From the cell containing the given text, extract its center point as (X, Y) coordinate. 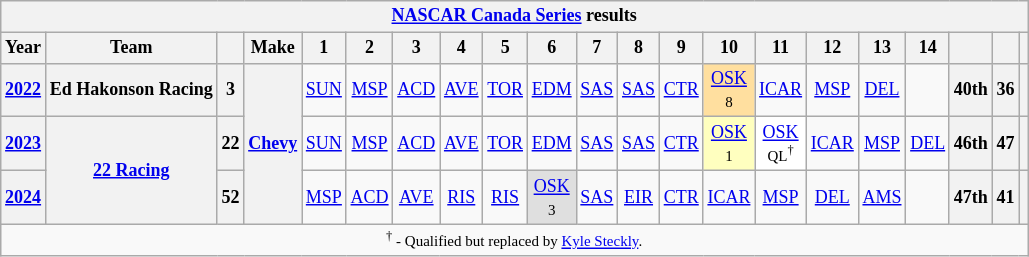
Year (24, 48)
AMS (882, 198)
1 (324, 48)
2022 (24, 90)
Ed Hakonson Racing (131, 90)
† - Qualified but replaced by Kyle Steckly. (514, 241)
22 Racing (131, 171)
2 (370, 48)
Make (273, 48)
9 (681, 48)
OSK3 (552, 198)
NASCAR Canada Series results (514, 16)
5 (505, 48)
Team (131, 48)
OSK1 (729, 144)
14 (928, 48)
2024 (24, 198)
40th (970, 90)
4 (462, 48)
46th (970, 144)
52 (230, 198)
OSKQL† (781, 144)
2023 (24, 144)
EIR (639, 198)
10 (729, 48)
11 (781, 48)
13 (882, 48)
22 (230, 144)
36 (1006, 90)
47th (970, 198)
Chevy (273, 144)
7 (597, 48)
8 (639, 48)
41 (1006, 198)
OSK8 (729, 90)
12 (832, 48)
6 (552, 48)
47 (1006, 144)
